Extract the [x, y] coordinate from the center of the cell holding the provided text.  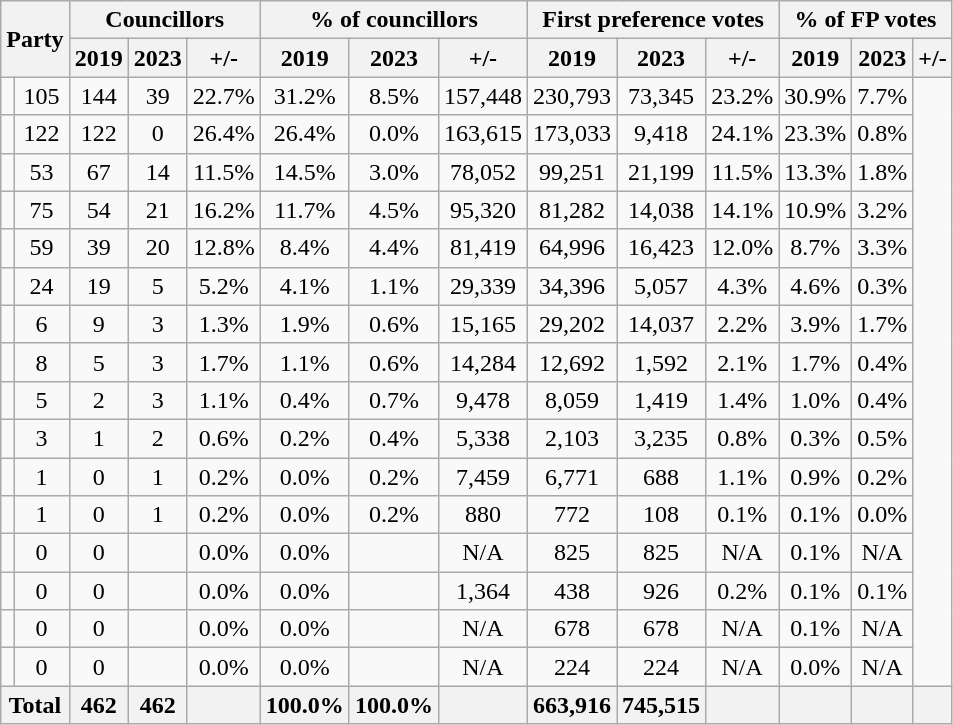
19 [98, 286]
1,419 [662, 400]
23.3% [816, 134]
23.2% [742, 96]
173,033 [572, 134]
73,345 [662, 96]
2.2% [742, 324]
157,448 [482, 96]
5.2% [224, 286]
59 [42, 248]
14.5% [304, 172]
54 [98, 210]
67 [98, 172]
9,478 [482, 400]
0.5% [882, 438]
4.3% [742, 286]
24.1% [742, 134]
5,057 [662, 286]
1.4% [742, 400]
% of FP votes [866, 20]
108 [662, 515]
163,615 [482, 134]
15,165 [482, 324]
2.1% [742, 362]
Councillors [164, 20]
8.7% [816, 248]
3.0% [394, 172]
105 [42, 96]
14 [158, 172]
% of councillors [394, 20]
2,103 [572, 438]
29,339 [482, 286]
4.1% [304, 286]
12.8% [224, 248]
3.3% [882, 248]
13.3% [816, 172]
29,202 [572, 324]
95,320 [482, 210]
21,199 [662, 172]
81,419 [482, 248]
31.2% [304, 96]
99,251 [572, 172]
438 [572, 591]
64,996 [572, 248]
1.8% [882, 172]
8.5% [394, 96]
20 [158, 248]
14.1% [742, 210]
1.9% [304, 324]
4.5% [394, 210]
926 [662, 591]
22.7% [224, 96]
Total [35, 705]
10.9% [816, 210]
12,692 [572, 362]
230,793 [572, 96]
4.6% [816, 286]
7.7% [882, 96]
9 [98, 324]
81,282 [572, 210]
772 [572, 515]
1,364 [482, 591]
663,916 [572, 705]
1.3% [224, 324]
144 [98, 96]
75 [42, 210]
First preference votes [652, 20]
30.9% [816, 96]
6,771 [572, 477]
0.9% [816, 477]
16,423 [662, 248]
6 [42, 324]
3,235 [662, 438]
9,418 [662, 134]
21 [158, 210]
78,052 [482, 172]
14,038 [662, 210]
11.7% [304, 210]
Party [35, 39]
8,059 [572, 400]
34,396 [572, 286]
16.2% [224, 210]
688 [662, 477]
3.9% [816, 324]
0.7% [394, 400]
8 [42, 362]
7,459 [482, 477]
4.4% [394, 248]
1.0% [816, 400]
880 [482, 515]
3.2% [882, 210]
8.4% [304, 248]
53 [42, 172]
14,284 [482, 362]
1,592 [662, 362]
24 [42, 286]
745,515 [662, 705]
5,338 [482, 438]
12.0% [742, 248]
14,037 [662, 324]
